From the cell containing the given text, extract its center point as (X, Y) coordinate. 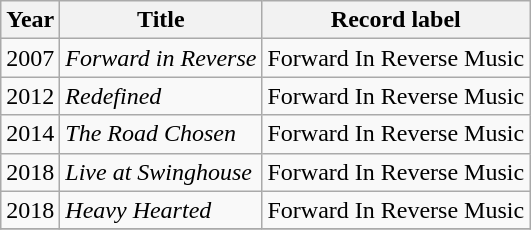
Title (161, 20)
2012 (30, 96)
Record label (396, 20)
Heavy Hearted (161, 210)
2007 (30, 58)
Live at Swinghouse (161, 172)
The Road Chosen (161, 134)
2014 (30, 134)
Redefined (161, 96)
Year (30, 20)
Forward in Reverse (161, 58)
